Return the [X, Y] coordinate for the center point of the cell that contains the specified text.  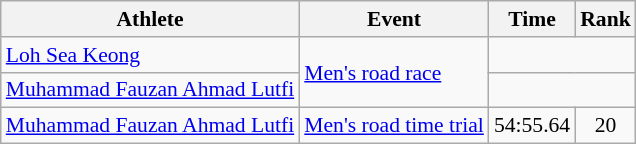
Men's road race [394, 72]
Men's road time trial [394, 126]
Rank [606, 19]
Time [532, 19]
Event [394, 19]
Loh Sea Keong [150, 55]
Athlete [150, 19]
54:55.64 [532, 126]
20 [606, 126]
